Capture the cell that displays the provided text and extract its (X, Y) central coordinate. 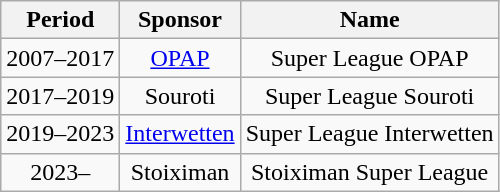
Souroti (180, 96)
2007–2017 (60, 58)
Stoiximan Super League (370, 172)
Sponsor (180, 20)
Super League OPAP (370, 58)
Stoiximan (180, 172)
2023– (60, 172)
Period (60, 20)
Interwetten (180, 134)
Name (370, 20)
2017–2019 (60, 96)
Super League Interwetten (370, 134)
Super League Souroti (370, 96)
2019–2023 (60, 134)
OPAP (180, 58)
